For the text-containing cell, return its midpoint in (X, Y) coordinate format. 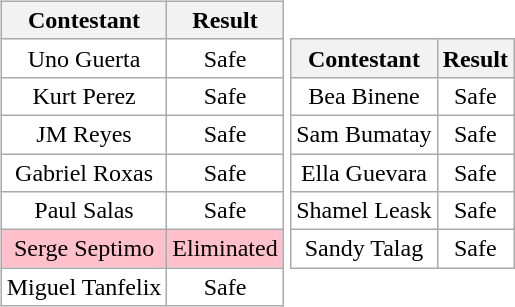
Serge Septimo (84, 249)
Kurt Perez (84, 96)
JM Reyes (84, 134)
Sam Bumatay (364, 134)
Uno Guerta (84, 58)
Shamel Leask (364, 211)
Eliminated (225, 249)
Paul Salas (84, 211)
Miguel Tanfelix (84, 287)
Sandy Talag (364, 249)
Ella Guevara (364, 173)
Bea Binene (364, 96)
Gabriel Roxas (84, 173)
